Locate the cell with the specified text and output its [x, y] center coordinate. 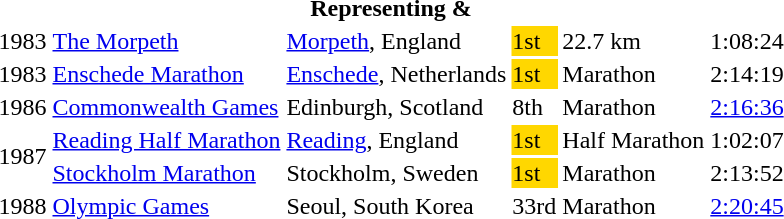
Enschede Marathon [166, 74]
Enschede, Netherlands [396, 74]
Commonwealth Games [166, 107]
8th [534, 107]
Stockholm Marathon [166, 173]
Reading Half Marathon [166, 140]
The Morpeth [166, 41]
22.7 km [634, 41]
Stockholm, Sweden [396, 173]
Edinburgh, Scotland [396, 107]
Half Marathon [634, 140]
Reading, England [396, 140]
Morpeth, England [396, 41]
